Search for the cell housing the specified text and yield its [X, Y] center coordinate. 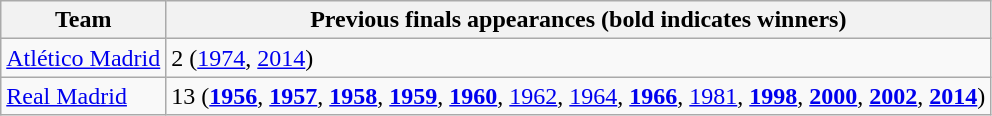
Atlético Madrid [84, 58]
Real Madrid [84, 96]
2 (1974, 2014) [578, 58]
Previous finals appearances (bold indicates winners) [578, 20]
Team [84, 20]
13 (1956, 1957, 1958, 1959, 1960, 1962, 1964, 1966, 1981, 1998, 2000, 2002, 2014) [578, 96]
